Return (X, Y) of the center of cell containing provided text 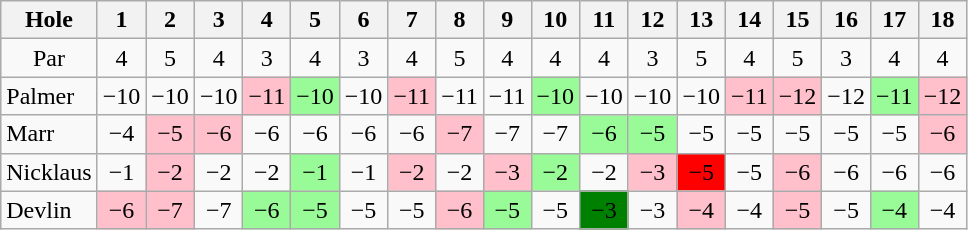
Marr (49, 134)
Devlin (49, 210)
9 (507, 20)
6 (364, 20)
11 (604, 20)
Nicklaus (49, 172)
16 (846, 20)
Hole (49, 20)
17 (894, 20)
1 (122, 20)
12 (652, 20)
Par (49, 58)
7 (412, 20)
2 (170, 20)
8 (460, 20)
18 (942, 20)
Palmer (49, 96)
15 (798, 20)
13 (702, 20)
10 (556, 20)
14 (749, 20)
